Provide the (X, Y) coordinate of the cell's center where the given text is located.  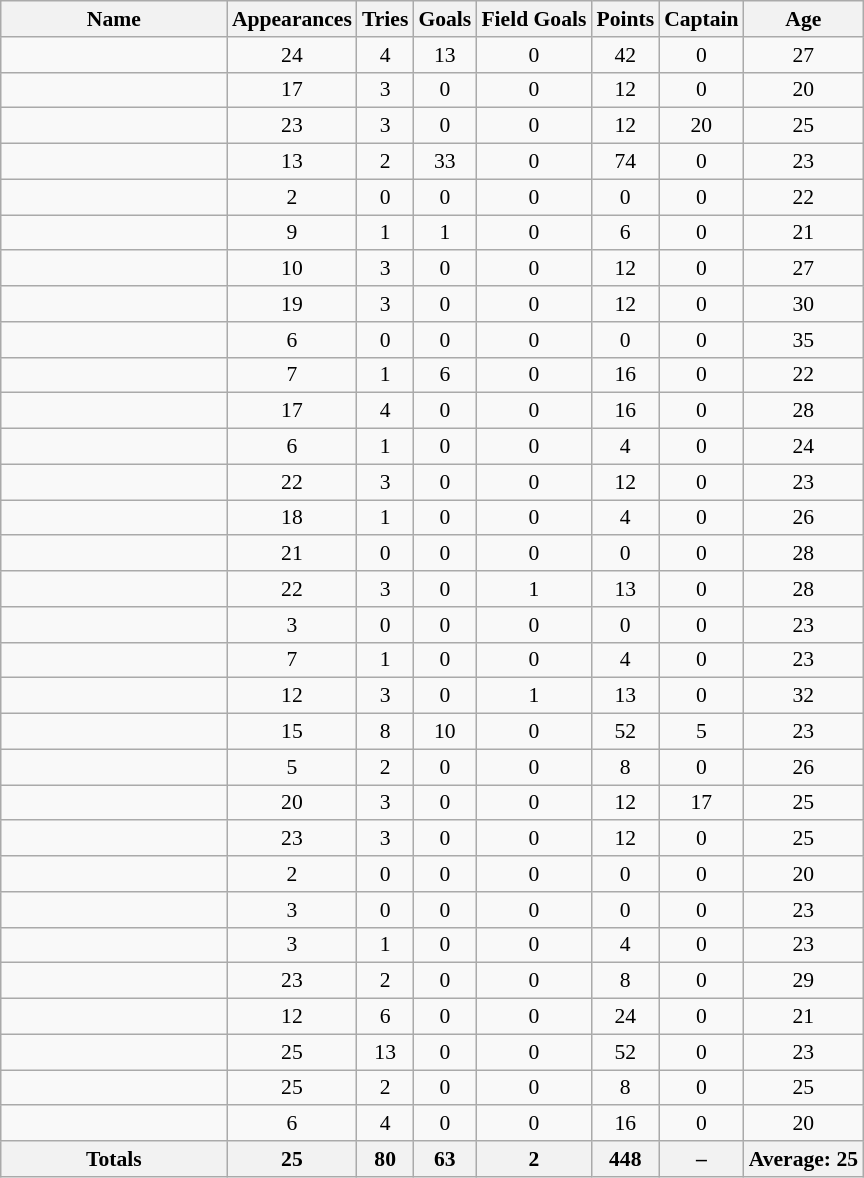
35 (804, 340)
18 (292, 518)
15 (292, 732)
Totals (114, 1159)
Name (114, 19)
Goals (444, 19)
19 (292, 304)
Points (625, 19)
– (702, 1159)
30 (804, 304)
Age (804, 19)
Appearances (292, 19)
33 (444, 162)
Field Goals (534, 19)
74 (625, 162)
32 (804, 696)
Average: 25 (804, 1159)
63 (444, 1159)
9 (292, 233)
80 (385, 1159)
448 (625, 1159)
Captain (702, 19)
42 (625, 55)
Tries (385, 19)
29 (804, 981)
